Find where the given text appears and provide that cell's center as (x, y) coordinate. 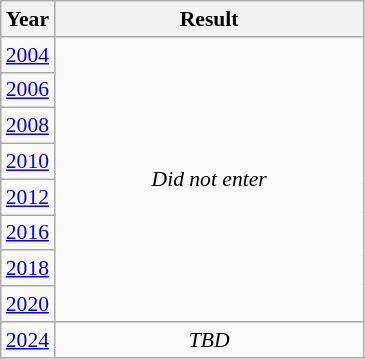
2010 (28, 162)
2018 (28, 269)
Result (209, 19)
Year (28, 19)
2008 (28, 126)
2004 (28, 55)
2024 (28, 340)
2012 (28, 197)
Did not enter (209, 180)
TBD (209, 340)
2020 (28, 304)
2006 (28, 90)
2016 (28, 233)
